Find where the given text appears and provide that cell's center as [X, Y] coordinate. 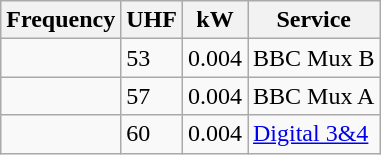
Service [314, 20]
UHF [152, 20]
BBC Mux B [314, 58]
Digital 3&4 [314, 134]
BBC Mux A [314, 96]
57 [152, 96]
Frequency [61, 20]
kW [214, 20]
60 [152, 134]
53 [152, 58]
